Pinpoint the cell where the given text exists, returning its [x, y] midpoint coordinate. 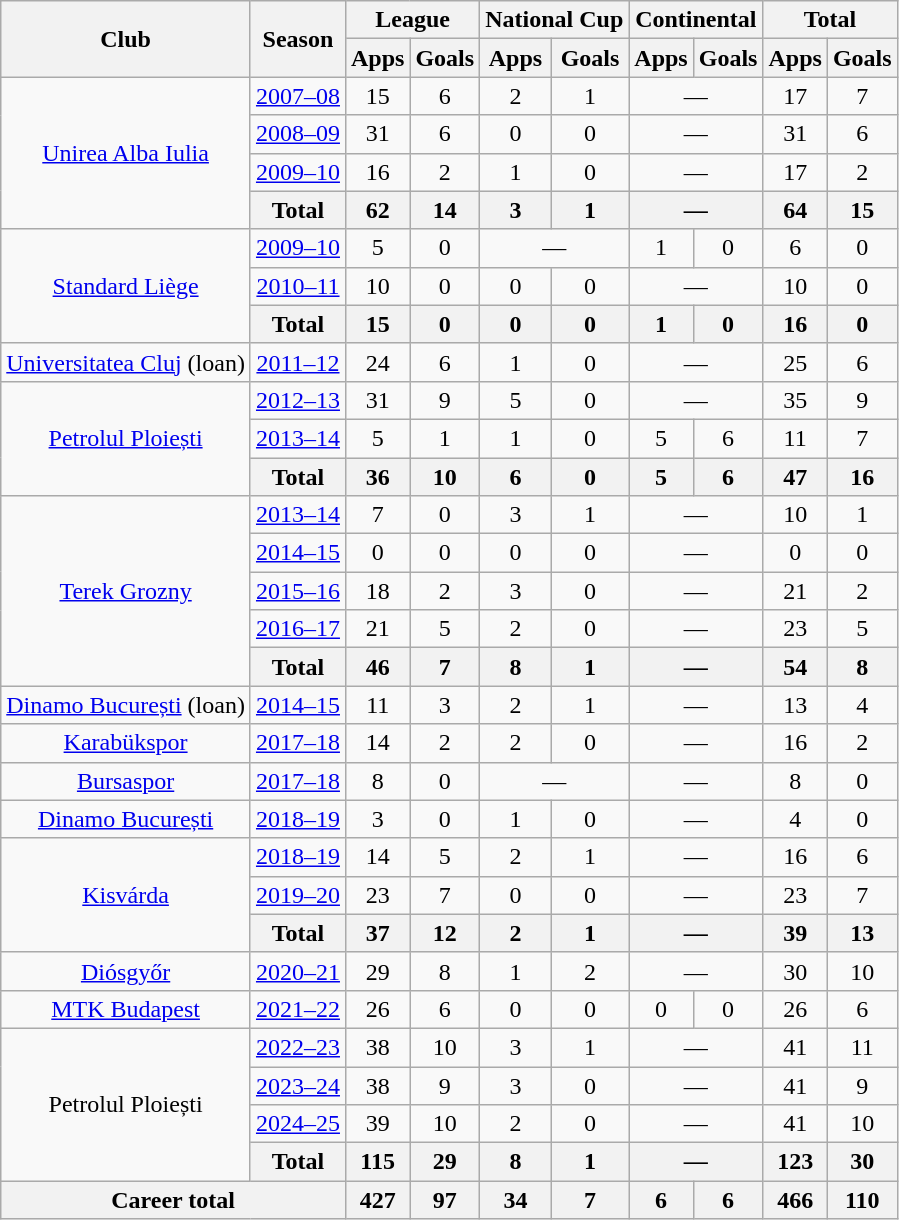
2022–23 [298, 1047]
Dinamo București [126, 819]
Bursaspor [126, 781]
2021–22 [298, 1009]
37 [377, 933]
2015–16 [298, 591]
427 [377, 1200]
Club [126, 39]
2024–25 [298, 1124]
36 [377, 477]
Kisvárda [126, 895]
Continental [696, 20]
Season [298, 39]
18 [377, 591]
2012–13 [298, 400]
25 [795, 362]
47 [795, 477]
12 [445, 933]
National Cup [554, 20]
54 [795, 667]
64 [795, 210]
Unirea Alba Iulia [126, 153]
Standard Liège [126, 286]
35 [795, 400]
Terek Grozny [126, 591]
115 [377, 1162]
97 [445, 1200]
2020–21 [298, 971]
Career total [174, 1200]
2023–24 [298, 1085]
46 [377, 667]
2011–12 [298, 362]
2019–20 [298, 895]
110 [862, 1200]
Universitatea Cluj (loan) [126, 362]
123 [795, 1162]
2008–09 [298, 134]
2010–11 [298, 286]
Karabükspor [126, 743]
466 [795, 1200]
62 [377, 210]
Diósgyőr [126, 971]
2016–17 [298, 629]
Dinamo București (loan) [126, 705]
24 [377, 362]
2007–08 [298, 96]
MTK Budapest [126, 1009]
League [412, 20]
34 [516, 1200]
